Pinpoint the cell where the given text exists, returning its [X, Y] midpoint coordinate. 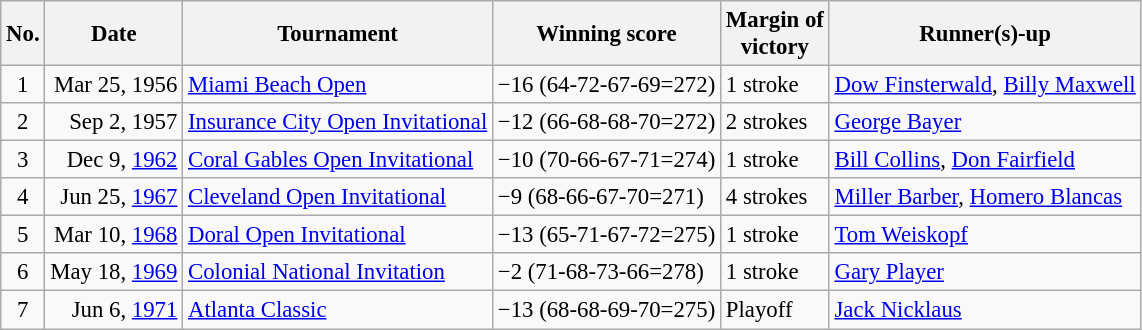
Margin ofvictory [776, 34]
Miami Beach Open [338, 85]
Winning score [607, 34]
1 [23, 85]
Jun 25, 1967 [114, 197]
−10 (70-66-67-71=274) [607, 160]
Date [114, 34]
Jun 6, 1971 [114, 310]
2 [23, 122]
2 strokes [776, 122]
−9 (68-66-67-70=271) [607, 197]
Playoff [776, 310]
4 [23, 197]
Runner(s)-up [985, 34]
Colonial National Invitation [338, 273]
4 strokes [776, 197]
Mar 10, 1968 [114, 235]
Gary Player [985, 273]
May 18, 1969 [114, 273]
−16 (64-72-67-69=272) [607, 85]
Insurance City Open Invitational [338, 122]
Sep 2, 1957 [114, 122]
Dow Finsterwald, Billy Maxwell [985, 85]
Miller Barber, Homero Blancas [985, 197]
Bill Collins, Don Fairfield [985, 160]
−12 (66-68-68-70=272) [607, 122]
No. [23, 34]
5 [23, 235]
Jack Nicklaus [985, 310]
Tom Weiskopf [985, 235]
Doral Open Invitational [338, 235]
−13 (65-71-67-72=275) [607, 235]
3 [23, 160]
Coral Gables Open Invitational [338, 160]
Dec 9, 1962 [114, 160]
7 [23, 310]
−13 (68-68-69-70=275) [607, 310]
Cleveland Open Invitational [338, 197]
−2 (71-68-73-66=278) [607, 273]
Mar 25, 1956 [114, 85]
Atlanta Classic [338, 310]
Tournament [338, 34]
George Bayer [985, 122]
6 [23, 273]
